Provide the (x, y) coordinate of the cell's center where the given text is located.  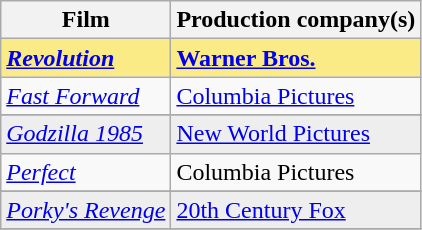
20th Century Fox (296, 210)
Warner Bros. (296, 58)
Revolution (86, 58)
New World Pictures (296, 134)
Godzilla 1985 (86, 134)
Fast Forward (86, 96)
Film (86, 20)
Porky's Revenge (86, 210)
Perfect (86, 172)
Production company(s) (296, 20)
